For the text-containing cell, return its midpoint in (X, Y) coordinate format. 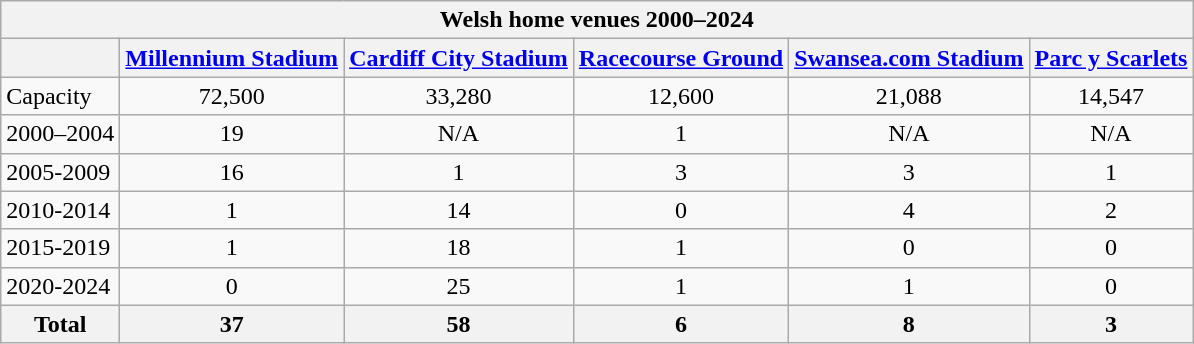
Cardiff City Stadium (459, 58)
14 (459, 210)
Swansea.com Stadium (909, 58)
12,600 (680, 96)
2020-2024 (60, 286)
Millennium Stadium (232, 58)
Parc y Scarlets (1111, 58)
6 (680, 324)
16 (232, 172)
33,280 (459, 96)
8 (909, 324)
2015-2019 (60, 248)
37 (232, 324)
2 (1111, 210)
19 (232, 134)
2005-2009 (60, 172)
Total (60, 324)
58 (459, 324)
Racecourse Ground (680, 58)
2000–2004 (60, 134)
25 (459, 286)
Capacity (60, 96)
4 (909, 210)
72,500 (232, 96)
18 (459, 248)
21,088 (909, 96)
2010-2014 (60, 210)
Welsh home venues 2000–2024 (597, 20)
14,547 (1111, 96)
